Provide the (x, y) coordinate of the cell's center where the given text is located.  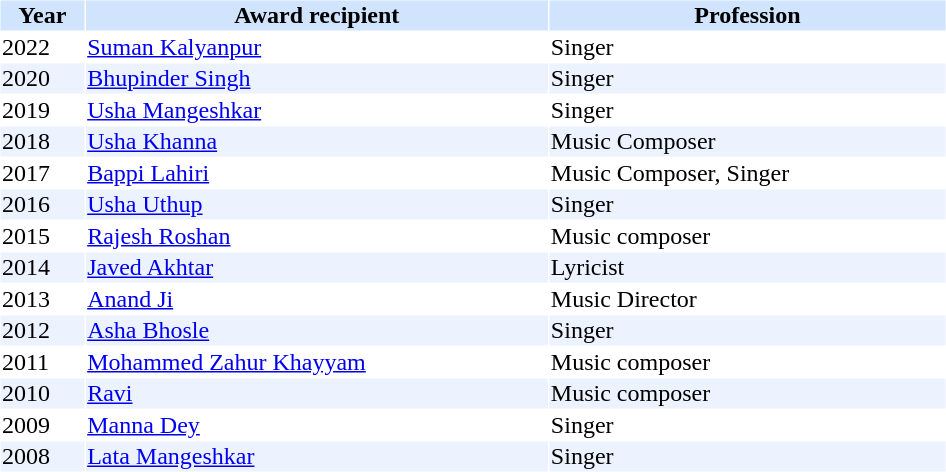
Asha Bhosle (317, 331)
2017 (42, 173)
Anand Ji (317, 299)
Lata Mangeshkar (317, 457)
Lyricist (747, 267)
2018 (42, 141)
Music Composer (747, 141)
2009 (42, 425)
Ravi (317, 393)
Music Director (747, 299)
Year (42, 15)
Bhupinder Singh (317, 79)
Profession (747, 15)
2013 (42, 299)
Bappi Lahiri (317, 173)
Mohammed Zahur Khayyam (317, 362)
Javed Akhtar (317, 267)
2010 (42, 393)
2014 (42, 267)
2016 (42, 205)
2015 (42, 236)
2012 (42, 331)
Suman Kalyanpur (317, 47)
Usha Uthup (317, 205)
Award recipient (317, 15)
Rajesh Roshan (317, 236)
2019 (42, 110)
2011 (42, 362)
2020 (42, 79)
Music Composer, Singer (747, 173)
Manna Dey (317, 425)
2022 (42, 47)
Usha Mangeshkar (317, 110)
Usha Khanna (317, 141)
2008 (42, 457)
